Find where the given text appears and provide that cell's center as (X, Y) coordinate. 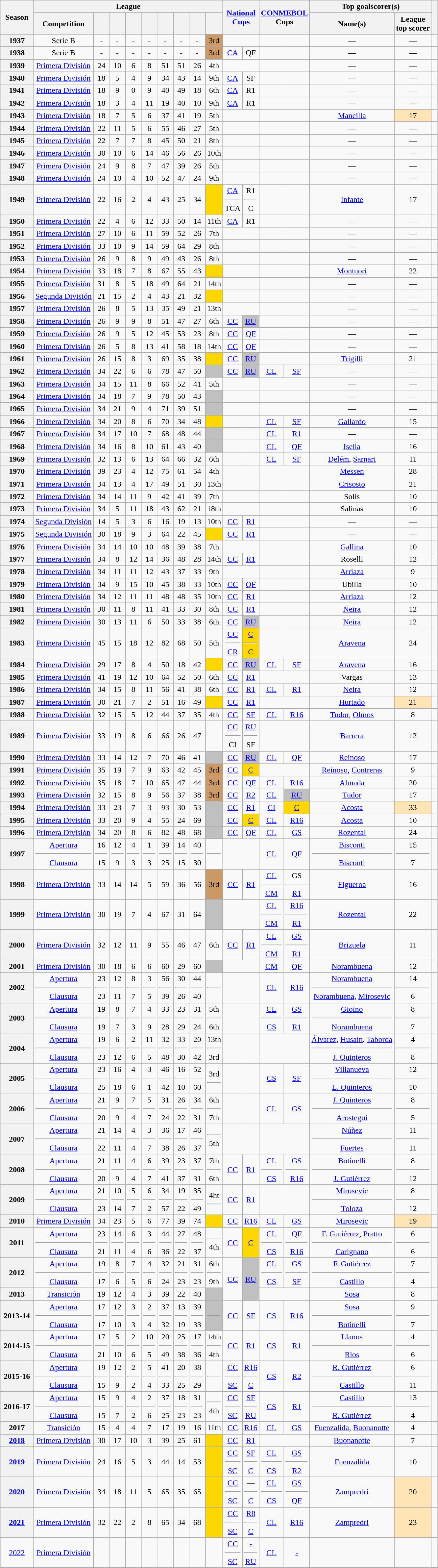
Vargas (352, 677)
Reinoso, Contreras (352, 770)
Competition (63, 24)
3328 (165, 1018)
1977 (17, 559)
1967 (17, 434)
GSQF (297, 1492)
4440 (197, 988)
2002 (17, 988)
3248 (165, 1048)
1995 (17, 820)
1726 (182, 1139)
Fuenzalida, Buonanotte (352, 1428)
Hurtado (352, 702)
Delém, Sarnari (352, 459)
League (128, 7)
4133 (165, 1376)
1939 (17, 65)
1923 (101, 1048)
1111 (413, 1139)
Trigilli (352, 359)
1964 (17, 396)
NationalCups (241, 17)
2021 (17, 1522)
1940 (17, 78)
5639 (165, 988)
3941 (165, 1169)
1615 (101, 854)
1941 (17, 90)
3026 (182, 988)
1974 (17, 521)
611 (413, 1376)
2042 (197, 1048)
CI (272, 807)
2004 (17, 1048)
6th9th (214, 1273)
1938 (17, 53)
1972 (17, 496)
1992 (17, 782)
Fuenzalida (352, 1462)
1942 (17, 103)
4436 (165, 1242)
18th (214, 509)
2011 (17, 1242)
5th6th (214, 1018)
134 (413, 1406)
2016-17 (17, 1406)
1998 (17, 884)
0 (134, 90)
R16C (251, 1376)
73 (134, 1018)
1970 (17, 471)
1958 (17, 321)
4837 (197, 1242)
3829 (197, 1376)
1991 (17, 770)
510 (118, 1346)
3732 (165, 1316)
2025 (182, 1376)
1955 (17, 284)
1965 (17, 409)
2323 (101, 988)
1952 (17, 246)
LlanosRíos (352, 1346)
1979 (17, 584)
BiscontiBisconti (352, 854)
1515 (101, 1406)
1949 (17, 200)
1988 (17, 715)
1945 (17, 140)
F. Gutiérrez, PrattoCarignano (352, 1242)
4ht (214, 1200)
1989 (17, 736)
2019 (17, 1462)
GSSF (297, 1273)
GSR16 (297, 1169)
1993 (17, 795)
4030 (197, 854)
Salinas (352, 509)
1954 (17, 271)
63 (165, 770)
J. QuinterosArostegui (352, 1109)
VillanuevaL. Quinteros (352, 1078)
1943 (17, 115)
Top goalscorer(s) (371, 7)
Tudor (352, 795)
GioinoNorambuena (352, 1018)
GSR2 (297, 1462)
Mirosevic (352, 1221)
2022 (17, 1553)
1985 (17, 677)
2325 (101, 1078)
1953 (17, 259)
2003 (17, 1018)
1947 (17, 165)
105 (149, 1346)
3224 (165, 1273)
CCCI (233, 736)
1994 (17, 807)
1014 (118, 1200)
1951 (17, 234)
1975 (17, 534)
2008 (17, 1169)
Álvarez, Husaín, TabordaJ. Quinteros (352, 1048)
Messen (352, 471)
1950 (17, 221)
2321 (101, 1242)
1956 (17, 296)
NorambuenaNorambuena, Mirosevic (352, 988)
1986 (17, 690)
R1C (251, 200)
3549 (197, 1200)
1618 (118, 1078)
1999 (17, 915)
3457 (165, 1200)
Roselli (352, 559)
MirosevicToloza (352, 1200)
1211 (118, 988)
1983 (17, 643)
93 (165, 807)
58 (182, 346)
F. GutiérrezCastillo (352, 1273)
QFR16 (297, 1242)
BotinelliJ. Gutiérrez (352, 1169)
4637 (197, 1139)
-RU (251, 1553)
3925 (165, 854)
2000 (17, 945)
Name(s) (352, 24)
2007 (17, 1139)
1717 (101, 1316)
1736 (197, 1346)
Ubilla (352, 584)
1948 (17, 178)
14th4th (214, 1346)
2001 (17, 966)
1915 (101, 1376)
SosaBotinelli (352, 1316)
2005 (17, 1078)
71 (165, 409)
1980 (17, 597)
2006 (17, 1109)
85 (413, 1109)
1997 (17, 854)
1976 (17, 546)
3725 (165, 1406)
2015-16 (17, 1376)
612 (118, 1048)
1984 (17, 665)
2009 (17, 1200)
2020 (17, 1492)
Brizuela (352, 945)
CCCR (233, 643)
CM (272, 966)
RUSF (251, 736)
3330 (182, 1048)
1966 (17, 421)
1963 (17, 384)
2013-14 (17, 1316)
Crisosto (352, 484)
Gallardo (352, 421)
1996 (17, 833)
Isella (352, 446)
Sosa (352, 1294)
2538 (182, 1346)
3731 (197, 1169)
1981 (17, 609)
86 (118, 1273)
R16R1 (297, 915)
2337 (182, 1169)
115 (149, 1048)
3933 (197, 1316)
1959 (17, 334)
2122 (101, 1139)
1962 (17, 371)
2018 (17, 1440)
1971 (17, 484)
1917 (101, 1273)
2017 (17, 1428)
Almada (352, 782)
— C (251, 1492)
146 (413, 988)
7th6th (214, 1169)
1937 (17, 40)
1968 (17, 446)
Buonanotte (352, 1440)
Infante (352, 200)
1978 (17, 571)
1823 (182, 1406)
1919 (101, 1018)
1721 (101, 1346)
1990 (17, 757)
6th7th (214, 1109)
99 (118, 1109)
2049 (165, 1346)
2622 (182, 1109)
2329 (182, 1018)
3431 (197, 1109)
Gallina (352, 546)
2722 (182, 1242)
1961 (17, 359)
1319 (182, 1316)
SFRU (251, 1406)
Norambuena (352, 966)
Mancilla (352, 115)
SFC (251, 1462)
157 (413, 854)
1922 (182, 1200)
CONMEBOLCups (284, 17)
1973 (17, 509)
1610 (182, 1078)
Leaguetop scorer (413, 24)
77 (165, 1221)
1957 (17, 309)
CastilloR. Gutiérrez (352, 1406)
119 (118, 1169)
3638 (165, 1139)
NúñezFuertes (352, 1139)
2010 (17, 1221)
CATCA (233, 200)
Barrera (352, 736)
Figueroa (352, 884)
2012 (17, 1273)
Reinoso (352, 757)
2013 (17, 1294)
1982 (17, 622)
1946 (17, 153)
Season (17, 17)
1969 (17, 459)
2014-15 (17, 1346)
1415 (182, 854)
1944 (17, 128)
5260 (197, 1078)
R8C (251, 1522)
Montuori (352, 271)
4642 (165, 1078)
R. GutiérrezCastillo (352, 1376)
1960 (17, 346)
Solís (352, 496)
1987 (17, 702)
Tudor, Olmos (352, 715)
13th3rd (214, 1048)
